Search for the cell housing the specified text and yield its [x, y] center coordinate. 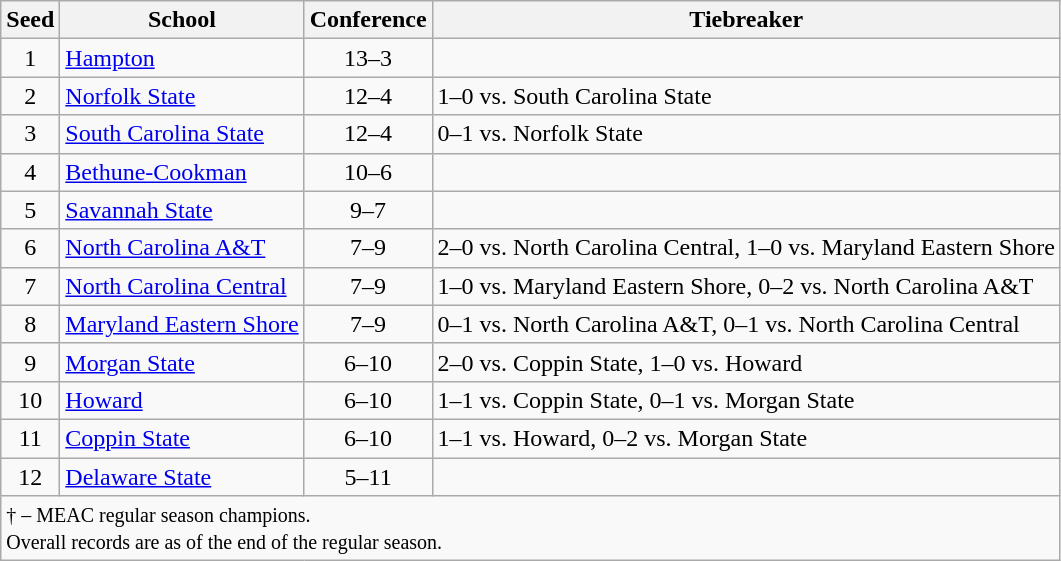
Conference [368, 20]
Delaware State [182, 477]
† – MEAC regular season champions.Overall records are as of the end of the regular season. [531, 528]
1–0 vs. South Carolina State [746, 96]
4 [30, 172]
Bethune-Cookman [182, 172]
10 [30, 400]
2 [30, 96]
7 [30, 286]
Hampton [182, 58]
1 [30, 58]
3 [30, 134]
12 [30, 477]
9–7 [368, 210]
2–0 vs. North Carolina Central, 1–0 vs. Maryland Eastern Shore [746, 248]
Seed [30, 20]
5 [30, 210]
10–6 [368, 172]
0–1 vs. Norfolk State [746, 134]
Howard [182, 400]
5–11 [368, 477]
Norfolk State [182, 96]
0–1 vs. North Carolina A&T, 0–1 vs. North Carolina Central [746, 324]
South Carolina State [182, 134]
13–3 [368, 58]
Tiebreaker [746, 20]
8 [30, 324]
School [182, 20]
Coppin State [182, 438]
11 [30, 438]
Savannah State [182, 210]
North Carolina Central [182, 286]
2–0 vs. Coppin State, 1–0 vs. Howard [746, 362]
9 [30, 362]
Morgan State [182, 362]
North Carolina A&T [182, 248]
1–0 vs. Maryland Eastern Shore, 0–2 vs. North Carolina A&T [746, 286]
1–1 vs. Howard, 0–2 vs. Morgan State [746, 438]
6 [30, 248]
Maryland Eastern Shore [182, 324]
1–1 vs. Coppin State, 0–1 vs. Morgan State [746, 400]
